Scan for the cell matching the given text and deliver its [x, y] coordinate at center. 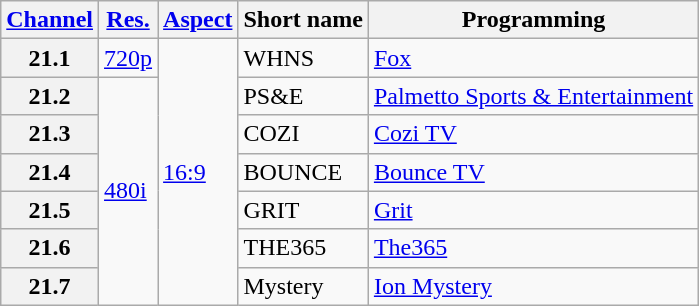
21.2 [50, 96]
The365 [533, 248]
Palmetto Sports & Entertainment [533, 96]
720p [128, 58]
THE365 [303, 248]
Short name [303, 20]
21.5 [50, 210]
COZI [303, 134]
PS&E [303, 96]
Grit [533, 210]
Mystery [303, 286]
16:9 [198, 172]
Res. [128, 20]
Bounce TV [533, 172]
BOUNCE [303, 172]
Channel [50, 20]
Ion Mystery [533, 286]
21.7 [50, 286]
21.6 [50, 248]
Cozi TV [533, 134]
21.1 [50, 58]
480i [128, 191]
21.4 [50, 172]
Programming [533, 20]
Fox [533, 58]
GRIT [303, 210]
Aspect [198, 20]
21.3 [50, 134]
WHNS [303, 58]
